Locate the cell with the specified text and output its (X, Y) center coordinate. 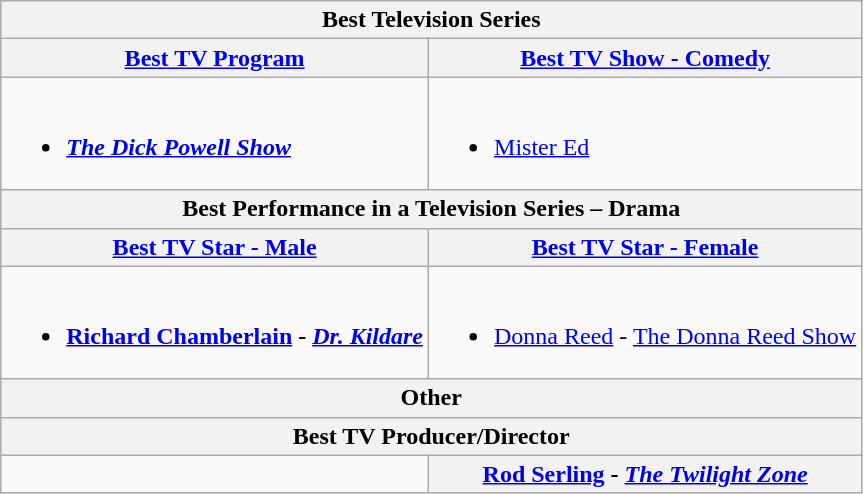
Mister Ed (646, 134)
Donna Reed - The Donna Reed Show (646, 322)
Best Television Series (432, 20)
Best TV Star - Male (215, 247)
Richard Chamberlain - Dr. Kildare (215, 322)
Rod Serling - The Twilight Zone (646, 474)
The Dick Powell Show (215, 134)
Best Performance in a Television Series – Drama (432, 209)
Best TV Program (215, 58)
Best TV Star - Female (646, 247)
Best TV Producer/Director (432, 436)
Other (432, 398)
Best TV Show - Comedy (646, 58)
